From the cell containing the given text, extract its center point as [x, y] coordinate. 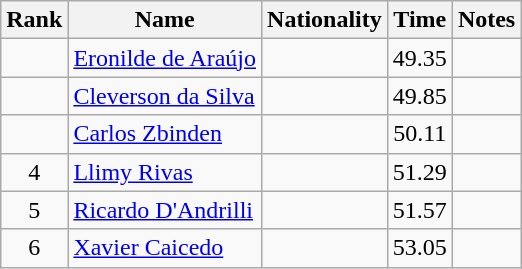
50.11 [420, 134]
Time [420, 20]
51.29 [420, 172]
Notes [486, 20]
Ricardo D'Andrilli [165, 210]
49.85 [420, 96]
Name [165, 20]
6 [34, 248]
Carlos Zbinden [165, 134]
Nationality [325, 20]
5 [34, 210]
Xavier Caicedo [165, 248]
4 [34, 172]
53.05 [420, 248]
Cleverson da Silva [165, 96]
49.35 [420, 58]
Llimy Rivas [165, 172]
Eronilde de Araújo [165, 58]
Rank [34, 20]
51.57 [420, 210]
